For the text-containing cell, return its midpoint in (x, y) coordinate format. 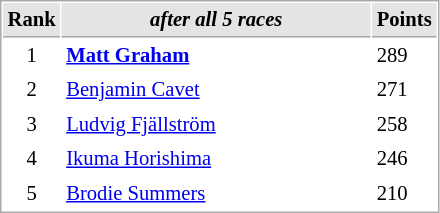
289 (404, 56)
3 (32, 124)
2 (32, 90)
Points (404, 20)
Brodie Summers (216, 194)
5 (32, 194)
Rank (32, 20)
4 (32, 158)
1 (32, 56)
Benjamin Cavet (216, 90)
Matt Graham (216, 56)
Ludvig Fjällström (216, 124)
246 (404, 158)
210 (404, 194)
Ikuma Horishima (216, 158)
271 (404, 90)
258 (404, 124)
after all 5 races (216, 20)
